Identify which cell holds the provided text, then report its [X, Y] central coordinate. 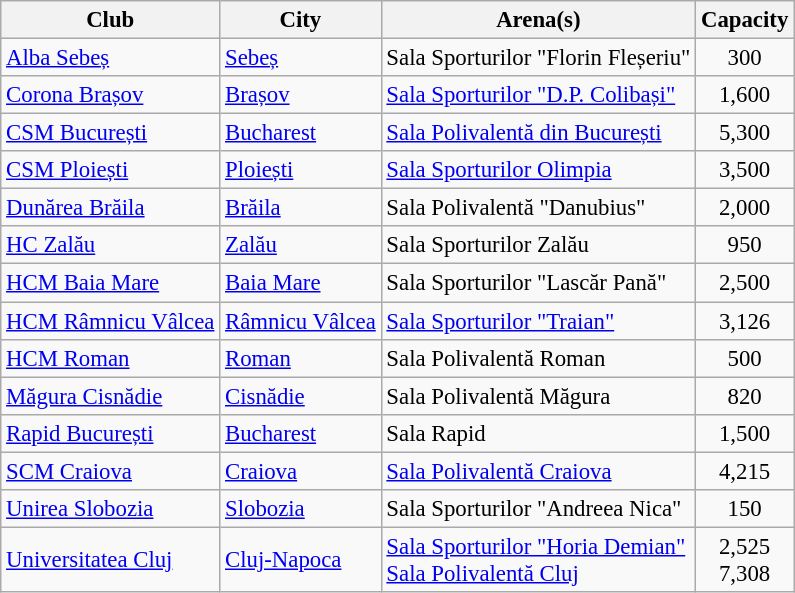
Sala Sporturilor Olimpia [538, 170]
Club [110, 20]
Capacity [745, 20]
City [300, 20]
Sala Polivalentă Măgura [538, 396]
Baia Mare [300, 283]
Brașov [300, 95]
HCM Râmnicu Vâlcea [110, 321]
CSM Ploiești [110, 170]
820 [745, 396]
Măgura Cisnădie [110, 396]
3,126 [745, 321]
Slobozia [300, 509]
Sala Polivalentă Craiova [538, 471]
Dunărea Brăila [110, 208]
Sala Sporturilor "Lascăr Pană" [538, 283]
Sala Sporturilor "Horia Demian"Sala Polivalentă Cluj [538, 560]
Sala Sporturilor "D.P. Colibași" [538, 95]
SCM Craiova [110, 471]
HC Zalău [110, 245]
Unirea Slobozia [110, 509]
2,500 [745, 283]
1,500 [745, 433]
Sala Polivalentă Roman [538, 358]
Arena(s) [538, 20]
950 [745, 245]
150 [745, 509]
Sala Sporturilor "Florin Fleșeriu" [538, 58]
CSM București [110, 133]
Universitatea Cluj [110, 560]
Sala Sporturilor "Andreea Nica" [538, 509]
Rapid București [110, 433]
Craiova [300, 471]
1,600 [745, 95]
Ploiești [300, 170]
Râmnicu Vâlcea [300, 321]
3,500 [745, 170]
500 [745, 358]
Sala Polivalentă "Danubius" [538, 208]
2,5257,308 [745, 560]
Brăila [300, 208]
Roman [300, 358]
300 [745, 58]
Cisnădie [300, 396]
Alba Sebeș [110, 58]
Sala Rapid [538, 433]
2,000 [745, 208]
5,300 [745, 133]
HCM Roman [110, 358]
Sebeș [300, 58]
Sala Sporturilor Zalău [538, 245]
Sala Sporturilor "Traian" [538, 321]
Sala Polivalentă din București [538, 133]
4,215 [745, 471]
HCM Baia Mare [110, 283]
Cluj-Napoca [300, 560]
Zalău [300, 245]
Corona Brașov [110, 95]
